Scan for the cell matching the given text and deliver its [x, y] coordinate at center. 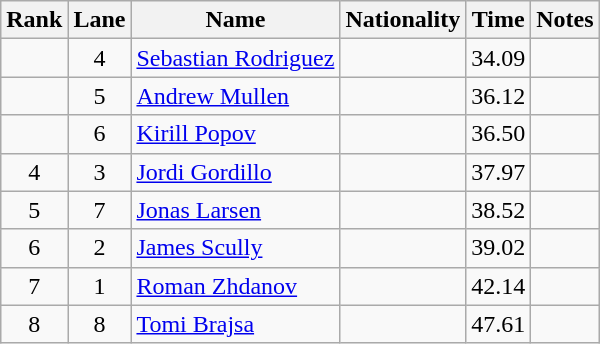
Jordi Gordillo [236, 172]
34.09 [498, 58]
37.97 [498, 172]
38.52 [498, 210]
Rank [34, 20]
Nationality [403, 20]
2 [100, 248]
James Scully [236, 248]
Kirill Popov [236, 134]
Name [236, 20]
39.02 [498, 248]
Andrew Mullen [236, 96]
Sebastian Rodriguez [236, 58]
Notes [565, 20]
36.12 [498, 96]
Lane [100, 20]
1 [100, 286]
42.14 [498, 286]
47.61 [498, 324]
Roman Zhdanov [236, 286]
36.50 [498, 134]
Jonas Larsen [236, 210]
3 [100, 172]
Tomi Brajsa [236, 324]
Time [498, 20]
